Find where the given text appears and provide that cell's center as [x, y] coordinate. 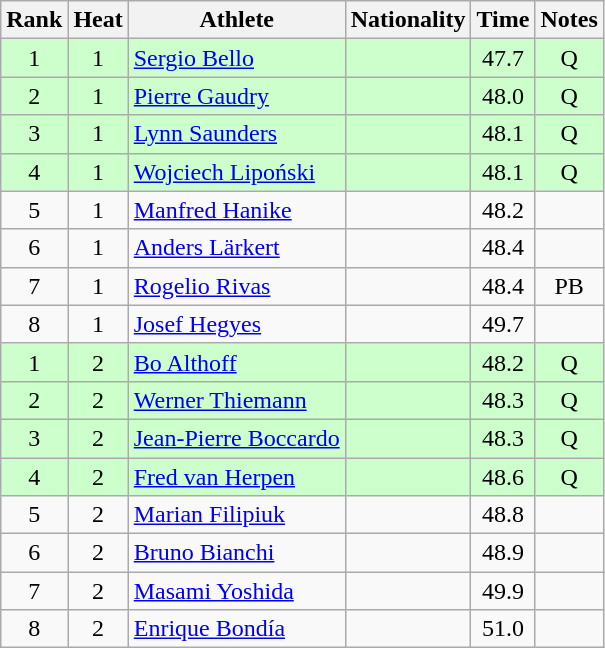
48.6 [503, 477]
Rank [34, 20]
Bruno Bianchi [236, 553]
Nationality [408, 20]
Notes [569, 20]
49.9 [503, 591]
Anders Lärkert [236, 248]
Lynn Saunders [236, 134]
49.7 [503, 324]
Rogelio Rivas [236, 286]
48.9 [503, 553]
Pierre Gaudry [236, 96]
47.7 [503, 58]
48.0 [503, 96]
Jean-Pierre Boccardo [236, 438]
Fred van Herpen [236, 477]
Enrique Bondía [236, 629]
Josef Hegyes [236, 324]
Manfred Hanike [236, 210]
PB [569, 286]
48.8 [503, 515]
Athlete [236, 20]
Sergio Bello [236, 58]
Time [503, 20]
51.0 [503, 629]
Werner Thiemann [236, 400]
Masami Yoshida [236, 591]
Bo Althoff [236, 362]
Marian Filipiuk [236, 515]
Wojciech Lipoński [236, 172]
Heat [98, 20]
